Extract the (X, Y) coordinate from the center of the cell holding the provided text.  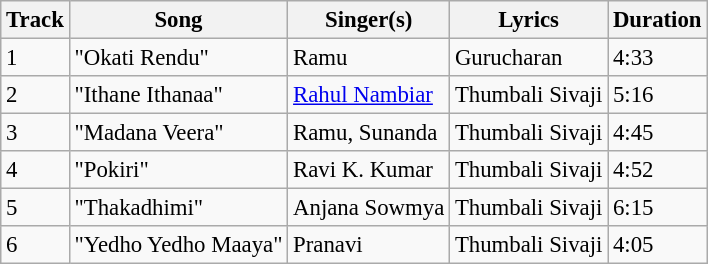
5 (35, 208)
3 (35, 133)
Track (35, 20)
Rahul Nambiar (369, 95)
"Yedho Yedho Maaya" (178, 245)
4:33 (658, 58)
"Madana Veera" (178, 133)
6:15 (658, 208)
4:05 (658, 245)
Ramu, Sunanda (369, 133)
Lyrics (529, 20)
4 (35, 170)
Singer(s) (369, 20)
6 (35, 245)
4:52 (658, 170)
2 (35, 95)
Anjana Sowmya (369, 208)
"Pokiri" (178, 170)
Pranavi (369, 245)
Ramu (369, 58)
5:16 (658, 95)
"Okati Rendu" (178, 58)
1 (35, 58)
Song (178, 20)
"Ithane Ithanaa" (178, 95)
"Thakadhimi" (178, 208)
4:45 (658, 133)
Ravi K. Kumar (369, 170)
Duration (658, 20)
Gurucharan (529, 58)
